Capture the cell that displays the provided text and extract its (X, Y) central coordinate. 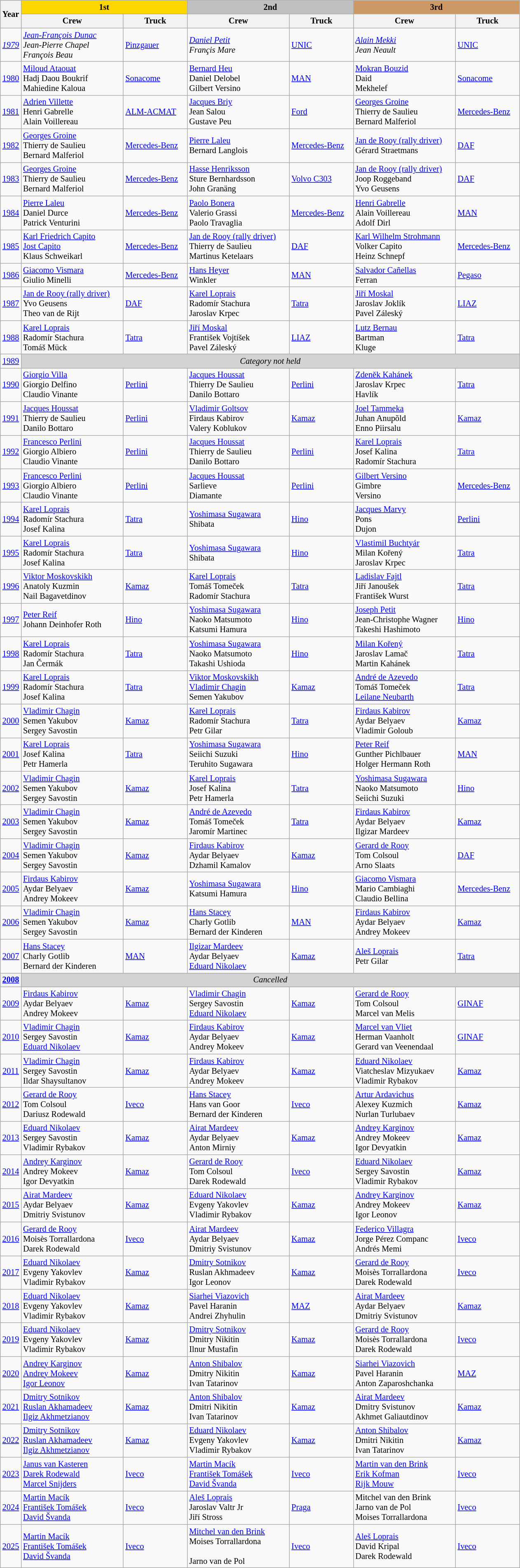
Ford (321, 112)
2008 (11, 980)
Joseph Petit Jean-Christophe Wagner Takeshi Hashimoto (404, 620)
Jiří Moskal František Vojtíšek Pavel Záleský (238, 337)
Karl Wilhelm Strohmann Volker Capito Heinz Schnepf (404, 247)
2025 (11, 1546)
Henri Gabrelle Alain Voillereau Adolf Dirl (404, 213)
Gerard de Rooy Tom Colsoul Darek Rodewald (238, 1172)
Adrien Villette Henri Gabrelle Alain Voillereau (72, 112)
2001 (11, 754)
ALM-ACMAT (156, 112)
Lutz Bernau Bartman Kluge (404, 337)
Airat Mardeev Aydar Belyaev Anton Mirniy (238, 1138)
Pegaso (487, 275)
2022 (11, 1440)
2012 (11, 1104)
Gilbert VersinoGimbreVersino (404, 486)
Daniel Petit Françis Mare (238, 45)
Viktor Moskovskikh Anatoly Kuzmin Nail Bagavetdinov (72, 586)
1981 (11, 112)
Hans Stacey Hans van Goor Bernard der Kinderen (238, 1104)
Yoshimasa Sugawara Naoko Matsumoto Takashi Ushioda (238, 654)
1994 (11, 519)
Siarhei Viazovich Pavel Haranin Anton Zaparoshchanka (404, 1373)
Marcel van Vliet Herman Vaanholt Gerard van Veenendaal (404, 1037)
Jan de Rooy (rally driver) Gérard Straetmans (404, 146)
Jan de Rooy (rally driver) Yvo Geusens Theo van de Rijt (72, 304)
1985 (11, 247)
Peter Reif Gunther Pichlbauer Holger Hermann Roth (404, 754)
1996 (11, 586)
Artur Ardavichus Alexey Kuzmich Nurlan Turlubaev (404, 1104)
2nd (270, 7)
Miloud Ataouat Hadj Daou Boukrif Mahiedine Kaloua (72, 78)
Firdaus Kabirov Aydar Belyaev Dzhamil Kamalov (238, 855)
Ladislav Fajtl Jiří JanoušekFrantišek Wurst (404, 586)
Aleš Loprais David Kripal Darek Rodewald (404, 1546)
2014 (11, 1172)
Aleš Loprais Jaroslav Valtr Jr Jiří Stross (238, 1508)
1988 (11, 337)
André de Azevedo Tomáš Tomeček Jaromír Martinec (238, 821)
1990 (11, 385)
2020 (11, 1373)
Category not held (270, 361)
1993 (11, 486)
Pinzgauer (156, 45)
Federico Villagra Jorge Pérez Companc Andrés Memi (404, 1239)
1997 (11, 620)
Alain Mekki Jean Neault (404, 45)
Dmitry Sotnikov Dmitry Nikitin Ilnur Mustafin (238, 1340)
Karel Loprais Radomír Stachura Jan Čermák (72, 654)
Firdaus Kabirov Aydar Belyaev Vladimir Goloub (404, 721)
2011 (11, 1071)
2021 (11, 1407)
1986 (11, 275)
Jean-François Dunac Jean-Pierre Chapel François Beau (72, 45)
Dmitry Sotnikov Ruslan Akhmadeev Igor Leonov (238, 1273)
Praga (321, 1508)
Giacomo Vismara Mario Cambiaghi Claudio Bellina (404, 889)
Yoshimasa Sugawara Naoko Matsumoto Katsumi Hamura (238, 620)
Gerard de Rooy Tom Colsoul Dariusz Rodewald (72, 1104)
1979 (11, 45)
Zdeněk Kahánek Jaroslav Krpec Havlík (404, 385)
Mitchel van den Brink Jarno van de Pol Moises Torrallardona (404, 1508)
Jiří Moskal Jaroslav Joklík Pavel Záleský (404, 304)
Hasse Henriksson Sture Bernhardsson John Granäng (238, 179)
Bernard Heu Daniel Delobel Gilbert Versino (238, 78)
2023 (11, 1474)
1991 (11, 419)
2015 (11, 1205)
Airat Mardeev Dmitry Svistunov Akhmet Galiautdinov (404, 1407)
1982 (11, 146)
Joel Tammeka Juhan Anupõld Enno Piirsalu (404, 419)
1987 (11, 304)
2017 (11, 1273)
2005 (11, 889)
Karel Loprais Radomír Stachura Tomáš Mück (72, 337)
2018 (11, 1306)
Vlastimil Buchtyár Milan Kořený Jaroslav Krpec (404, 553)
Jan de Rooy (rally driver) Thierry de Saulieu Martinus Ketelaars (238, 247)
Pierre Laleu Daniel Durce Patrick Venturini (72, 213)
André de Azevedo Tomáš Tomeček Leilane Neubarth (404, 687)
1st (104, 7)
1980 (11, 78)
Janus van Kasteren Darek Rodewald Marcel Snijders (72, 1474)
3rd (436, 7)
Eduard Nikolaev Viatcheslav Mizyukaev Vladimir Rybakov (404, 1071)
1983 (11, 179)
Karel Loprais Josef Kalina Radomír Stachura (404, 452)
Pierre Laleu Bernard Langlois (238, 146)
Peter Reif Johann Deinhofer Roth (72, 620)
Viktor Moskovskikh Vladimir Chagin Semen Yakubov (238, 687)
2002 (11, 788)
Yoshimasa Sugawara Seiichi Suzuki Teruhito Sugawara (238, 754)
Siarhei Viazovich Pavel Haranin Andrei Zhyhulin (238, 1306)
2013 (11, 1138)
Karl Friedrich Capito Jost Capito Klaus Schweikarl (72, 247)
Jacques Houssat Thierry De Saulieu Danilo Bottaro (238, 385)
2016 (11, 1239)
1992 (11, 452)
Aleš Loprais Petr Gilar (404, 956)
Hans Heyer Winkler (238, 275)
Mitchel van den Brink Moises Torrallardona Jarno van de Pol (238, 1546)
1989 (11, 361)
1995 (11, 553)
2006 (11, 922)
Paolo Bonera Valerio Grassi Paolo Travaglia (238, 213)
Martin van den Brink Erik Kofman Rijk Mouw (404, 1474)
1984 (11, 213)
Yoshimasa Sugawara Katsumi Hamura (238, 889)
Karel Loprais Tomáš Tomeček Radomír Stachura (238, 586)
Anton Shibalov Dmitry Nikitin Ivan Tatarinov (238, 1373)
2019 (11, 1340)
Gerard de Rooy Tom Colsoul Arno Slaats (404, 855)
2009 (11, 1003)
Year (11, 14)
2003 (11, 821)
Cancelled (270, 980)
2010 (11, 1037)
Jan de Rooy (rally driver) Joop Roggeband Yvo Geusens (404, 179)
Milan Kořený Jaroslav Lamač Martin Kahánek (404, 654)
Yoshimasa Sugawara Naoko Matsumoto Seiichi Suzuki (404, 788)
Jacques Briy Jean Salou Gustave Peu (238, 112)
2024 (11, 1508)
Jacques Marvy Pons Dujon (404, 519)
Vladimir Chagin Sergey Savostin Ildar Shaysultanov (72, 1071)
Ilgizar Mardeev Aydar Belyaev Eduard Nikolaev (238, 956)
Firdaus Kabirov Aydar Belyaev Ilgizar Mardeev (404, 821)
2004 (11, 855)
Karel Loprais Radomír Stachura Jaroslav Krpec (238, 304)
Volvo C303 (321, 179)
2007 (11, 956)
Jacques HoussatSarlieveDiamante (238, 486)
Salvador Cañellas Ferran (404, 275)
Gerard de Rooy Tom Colsoul Marcel van Melis (404, 1003)
Vladimir Goltsov Firdaus Kabirov Valery Koblukov (238, 419)
1999 (11, 687)
Mokran Bouzid Daid Mekhelef (404, 78)
2000 (11, 721)
Karel Loprais Radomír Stachura Petr Gilar (238, 721)
Giorgio Villa Giorgio Delfino Claudio Vinante (72, 385)
1998 (11, 654)
Giacomo Vismara Giulio Minelli (72, 275)
